Scan for the cell matching the given text and deliver its [X, Y] coordinate at center. 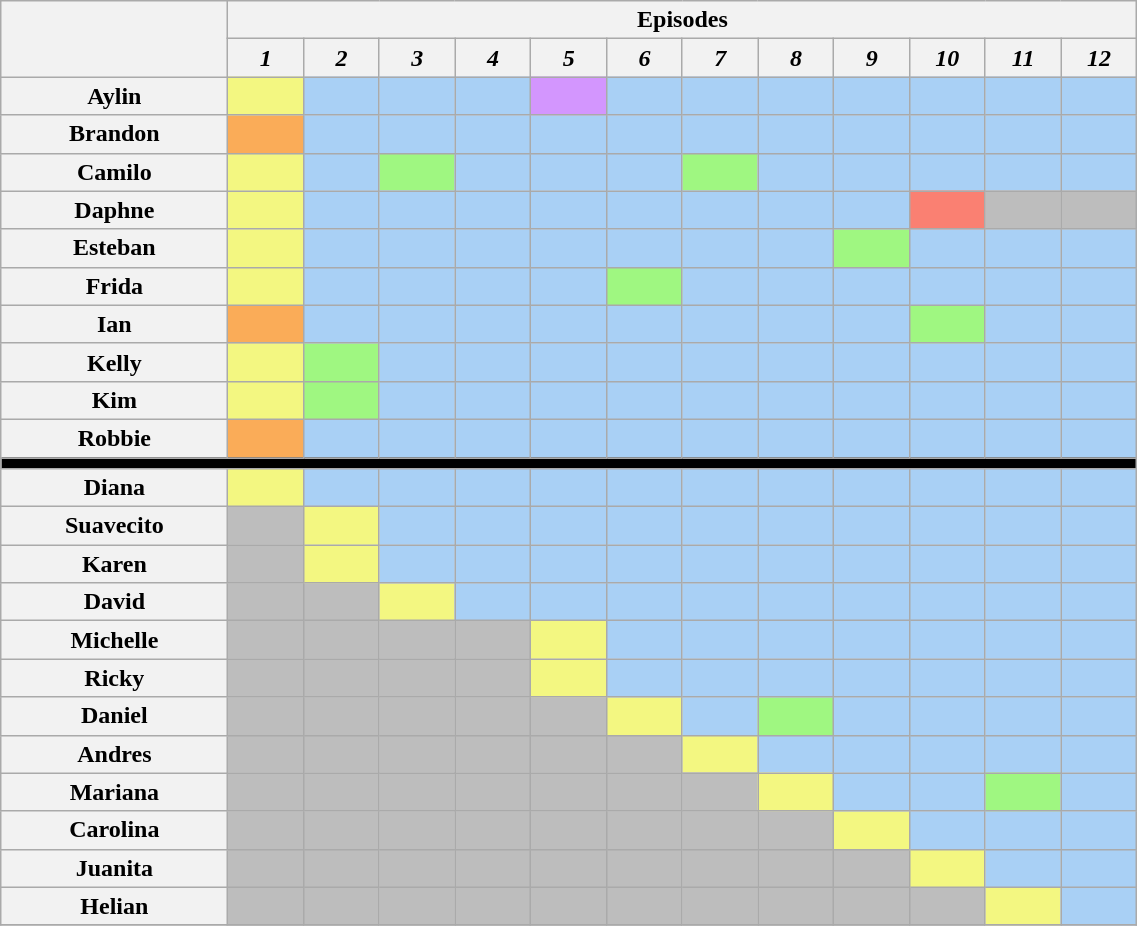
Mariana [114, 792]
Carolina [114, 830]
2 [342, 58]
Kim [114, 400]
5 [569, 58]
Daniel [114, 716]
1 [266, 58]
Andres [114, 754]
Michelle [114, 640]
3 [417, 58]
Camilo [114, 172]
Aylin [114, 96]
Episodes [682, 20]
12 [1099, 58]
Diana [114, 488]
4 [493, 58]
Suavecito [114, 526]
7 [720, 58]
10 [948, 58]
11 [1023, 58]
9 [872, 58]
6 [645, 58]
Helian [114, 906]
Esteban [114, 248]
Brandon [114, 134]
Daphne [114, 210]
David [114, 602]
Robbie [114, 438]
Karen [114, 564]
Kelly [114, 362]
Ian [114, 324]
Frida [114, 286]
Juanita [114, 868]
Ricky [114, 678]
8 [796, 58]
